Detect which cell encompasses the target text, then output its (X, Y) center coordinate. 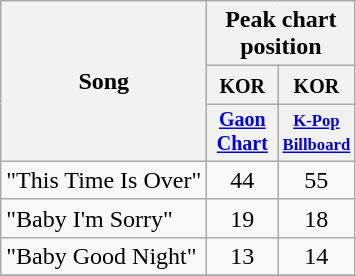
14 (316, 256)
13 (242, 256)
19 (242, 218)
44 (242, 180)
Gaon Chart (242, 132)
"Baby Good Night" (104, 256)
"Baby I'm Sorry" (104, 218)
Song (104, 82)
K-Pop Billboard (316, 132)
"This Time Is Over" (104, 180)
18 (316, 218)
55 (316, 180)
Peak chart position (281, 34)
